Find where the given text appears and provide that cell's center as (X, Y) coordinate. 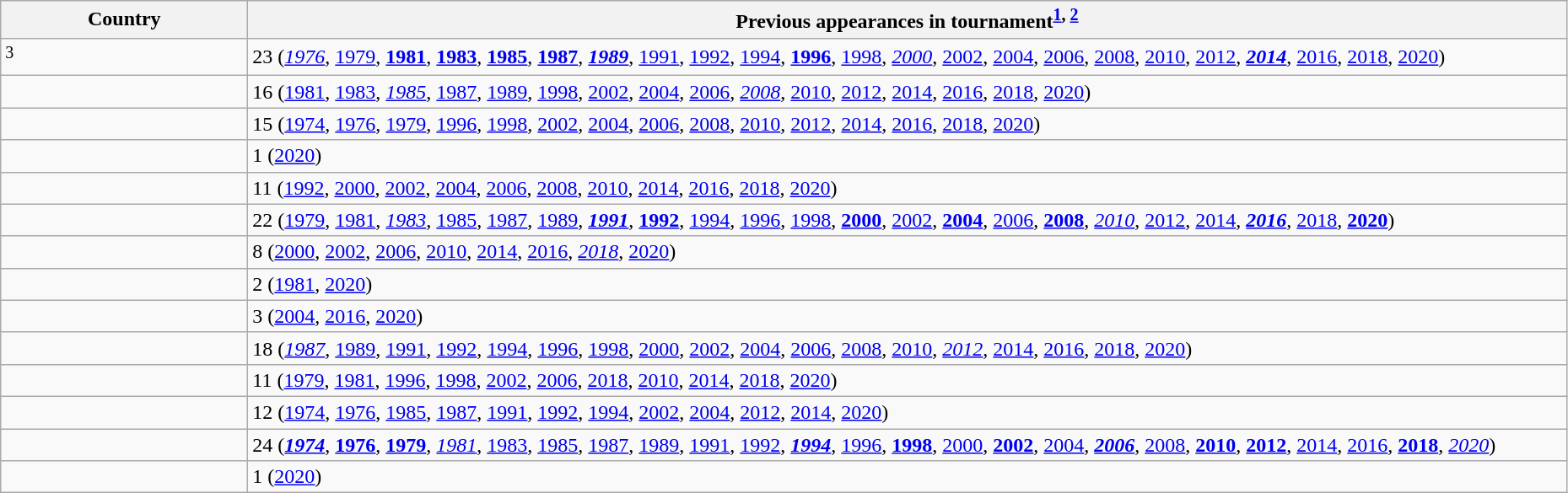
Previous appearances in tournament1, 2 (908, 20)
15 (1974, 1976, 1979, 1996, 1998, 2002, 2004, 2006, 2008, 2010, 2012, 2014, 2016, 2018, 2020) (908, 124)
23 (1976, 1979, 1981, 1983, 1985, 1987, 1989, 1991, 1992, 1994, 1996, 1998, 2000, 2002, 2004, 2006, 2008, 2010, 2012, 2014, 2016, 2018, 2020) (908, 57)
12 (1974, 1976, 1985, 1987, 1991, 1992, 1994, 2002, 2004, 2012, 2014, 2020) (908, 412)
Country (125, 20)
2 (1981, 2020) (908, 284)
3 (2004, 2016, 2020) (908, 316)
24 (1974, 1976, 1979, 1981, 1983, 1985, 1987, 1989, 1991, 1992, 1994, 1996, 1998, 2000, 2002, 2004, 2006, 2008, 2010, 2012, 2014, 2016, 2018, 2020) (908, 445)
3 (125, 57)
22 (1979, 1981, 1983, 1985, 1987, 1989, 1991, 1992, 1994, 1996, 1998, 2000, 2002, 2004, 2006, 2008, 2010, 2012, 2014, 2016, 2018, 2020) (908, 220)
11 (1992, 2000, 2002, 2004, 2006, 2008, 2010, 2014, 2016, 2018, 2020) (908, 188)
16 (1981, 1983, 1985, 1987, 1989, 1998, 2002, 2004, 2006, 2008, 2010, 2012, 2014, 2016, 2018, 2020) (908, 92)
18 (1987, 1989, 1991, 1992, 1994, 1996, 1998, 2000, 2002, 2004, 2006, 2008, 2010, 2012, 2014, 2016, 2018, 2020) (908, 348)
11 (1979, 1981, 1996, 1998, 2002, 2006, 2018, 2010, 2014, 2018, 2020) (908, 380)
8 (2000, 2002, 2006, 2010, 2014, 2016, 2018, 2020) (908, 252)
